Provide the (x, y) coordinate of the cell's center where the given text is located.  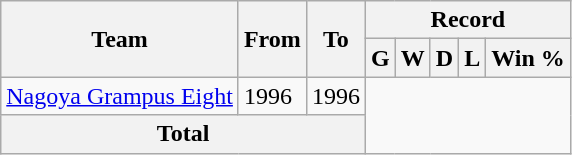
Record (468, 20)
From (272, 39)
Win % (528, 58)
To (336, 39)
Team (120, 39)
Nagoya Grampus Eight (120, 96)
G (380, 58)
Total (184, 134)
W (412, 58)
D (444, 58)
L (472, 58)
